Detect which cell encompasses the target text, then output its [X, Y] center coordinate. 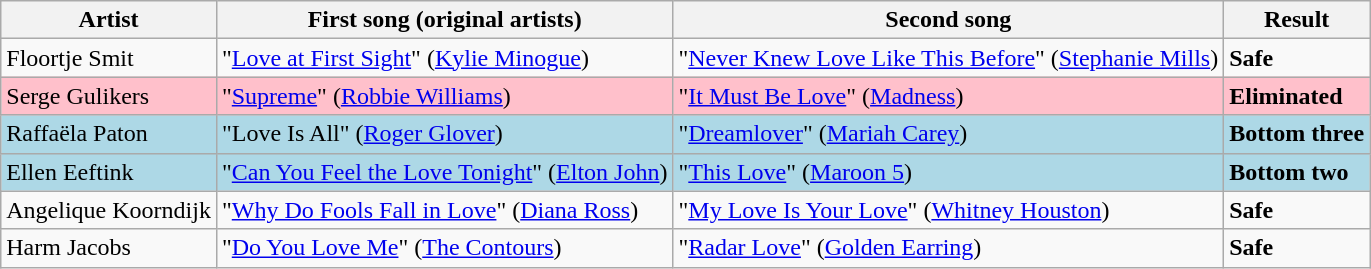
Eliminated [1297, 96]
"My Love Is Your Love" (Whitney Houston) [948, 210]
Raffaëla Paton [109, 134]
Bottom two [1297, 172]
Harm Jacobs [109, 248]
Result [1297, 20]
Artist [109, 20]
"Love Is All" (Roger Glover) [444, 134]
Bottom three [1297, 134]
"It Must Be Love" (Madness) [948, 96]
"Do You Love Me" (The Contours) [444, 248]
First song (original artists) [444, 20]
"Supreme" (Robbie Williams) [444, 96]
Serge Gulikers [109, 96]
Ellen Eeftink [109, 172]
"Can You Feel the Love Tonight" (Elton John) [444, 172]
"Why Do Fools Fall in Love" (Diana Ross) [444, 210]
Second song [948, 20]
"This Love" (Maroon 5) [948, 172]
"Love at First Sight" (Kylie Minogue) [444, 58]
"Never Knew Love Like This Before" (Stephanie Mills) [948, 58]
"Dreamlover" (Mariah Carey) [948, 134]
"Radar Love" (Golden Earring) [948, 248]
Angelique Koorndijk [109, 210]
Floortje Smit [109, 58]
